Capture the cell that displays the provided text and extract its (x, y) central coordinate. 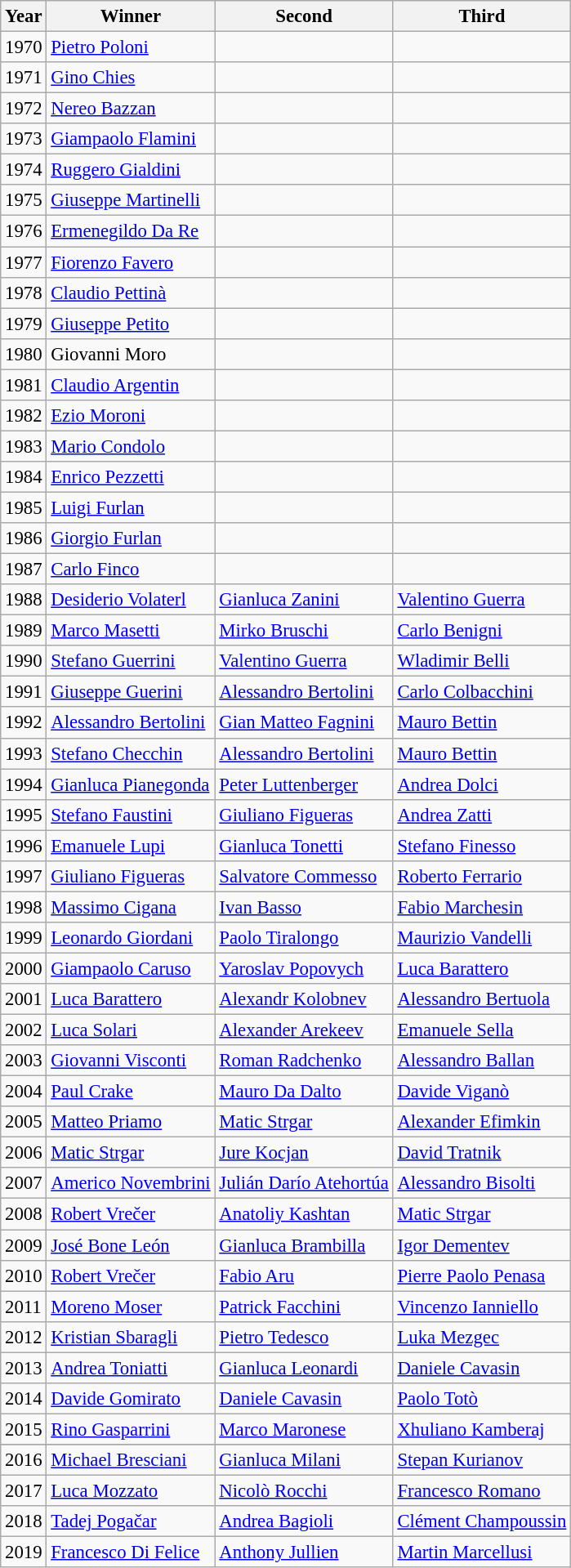
2015 (24, 1429)
Enrico Pezzetti (131, 477)
Winner (131, 16)
Julián Darío Atehortúa (304, 1184)
Emanuele Sella (482, 1030)
Michael Bresciani (131, 1460)
2008 (24, 1214)
Anthony Jullien (304, 1552)
Stefano Checchin (131, 753)
2005 (24, 1122)
Francesco Di Felice (131, 1552)
Ivan Basso (304, 907)
Andrea Bagioli (304, 1521)
1981 (24, 385)
2010 (24, 1275)
Mario Condolo (131, 446)
Giampaolo Flamini (131, 139)
Alessandro Bertuola (482, 999)
1980 (24, 354)
Ruggero Gialdini (131, 170)
1999 (24, 938)
Alexandr Kolobnev (304, 999)
Pietro Tedesco (304, 1337)
2007 (24, 1184)
Stefano Faustini (131, 815)
Third (482, 16)
Gianluca Brambilla (304, 1245)
2017 (24, 1490)
Andrea Dolci (482, 784)
2000 (24, 968)
1996 (24, 846)
David Tratnik (482, 1153)
Stepan Kurianov (482, 1460)
Gianluca Tonetti (304, 846)
Year (24, 16)
Patrick Facchini (304, 1307)
Martin Marcellusi (482, 1552)
2014 (24, 1399)
Alessandro Bisolti (482, 1184)
Matteo Priamo (131, 1122)
1970 (24, 47)
1971 (24, 78)
1983 (24, 446)
Luka Mezgec (482, 1337)
1990 (24, 661)
Paolo Totò (482, 1399)
Jure Kocjan (304, 1153)
Pietro Poloni (131, 47)
Clément Champoussin (482, 1521)
José Bone León (131, 1245)
Americo Novembrini (131, 1184)
Gianluca Pianegonda (131, 784)
Gianluca Milani (304, 1460)
1997 (24, 877)
1977 (24, 262)
Giovanni Visconti (131, 1061)
1986 (24, 538)
2009 (24, 1245)
Claudio Argentin (131, 385)
Giorgio Furlan (131, 538)
Roman Radchenko (304, 1061)
Marco Masetti (131, 631)
1974 (24, 170)
1982 (24, 416)
2011 (24, 1307)
Carlo Finco (131, 570)
Giampaolo Caruso (131, 968)
Maurizio Vandelli (482, 938)
Francesco Romano (482, 1490)
Emanuele Lupi (131, 846)
Leonardo Giordani (131, 938)
2012 (24, 1337)
2002 (24, 1030)
Alessandro Ballan (482, 1061)
Mauro Da Dalto (304, 1092)
Carlo Colbacchini (482, 692)
1998 (24, 907)
1975 (24, 200)
1976 (24, 231)
1994 (24, 784)
2013 (24, 1368)
Kristian Sbaragli (131, 1337)
Anatoliy Kashtan (304, 1214)
Andrea Zatti (482, 815)
Giovanni Moro (131, 354)
Stefano Finesso (482, 846)
Carlo Benigni (482, 631)
Luca Mozzato (131, 1490)
1985 (24, 507)
Giuseppe Petito (131, 324)
Pierre Paolo Penasa (482, 1275)
Wladimir Belli (482, 661)
2004 (24, 1092)
Ermenegildo Da Re (131, 231)
Xhuliano Kamberaj (482, 1429)
1993 (24, 753)
Ezio Moroni (131, 416)
Luigi Furlan (131, 507)
Salvatore Commesso (304, 877)
Giuseppe Guerini (131, 692)
Stefano Guerrini (131, 661)
1991 (24, 692)
2001 (24, 999)
Fabio Marchesin (482, 907)
Desiderio Volaterl (131, 600)
1972 (24, 109)
Igor Dementev (482, 1245)
Fabio Aru (304, 1275)
1992 (24, 723)
Alexander Arekeev (304, 1030)
Gian Matteo Fagnini (304, 723)
Moreno Moser (131, 1307)
Rino Gasparrini (131, 1429)
1987 (24, 570)
Andrea Toniatti (131, 1368)
Mirko Bruschi (304, 631)
Roberto Ferrario (482, 877)
1988 (24, 600)
Nereo Bazzan (131, 109)
1995 (24, 815)
Yaroslav Popovych (304, 968)
Gianluca Zanini (304, 600)
1979 (24, 324)
Nicolò Rocchi (304, 1490)
Paul Crake (131, 1092)
Gianluca Leonardi (304, 1368)
Paolo Tiralongo (304, 938)
Tadej Pogačar (131, 1521)
2003 (24, 1061)
Davide Gomirato (131, 1399)
Claudio Pettinà (131, 293)
Massimo Cigana (131, 907)
Davide Viganò (482, 1092)
Gino Chies (131, 78)
2016 (24, 1460)
Marco Maronese (304, 1429)
Alexander Efimkin (482, 1122)
Second (304, 16)
1973 (24, 139)
2006 (24, 1153)
1989 (24, 631)
Luca Solari (131, 1030)
2019 (24, 1552)
Vincenzo Ianniello (482, 1307)
Peter Luttenberger (304, 784)
Fiorenzo Favero (131, 262)
1978 (24, 293)
Giuseppe Martinelli (131, 200)
1984 (24, 477)
2018 (24, 1521)
